Return (X, Y) of the center of cell containing provided text 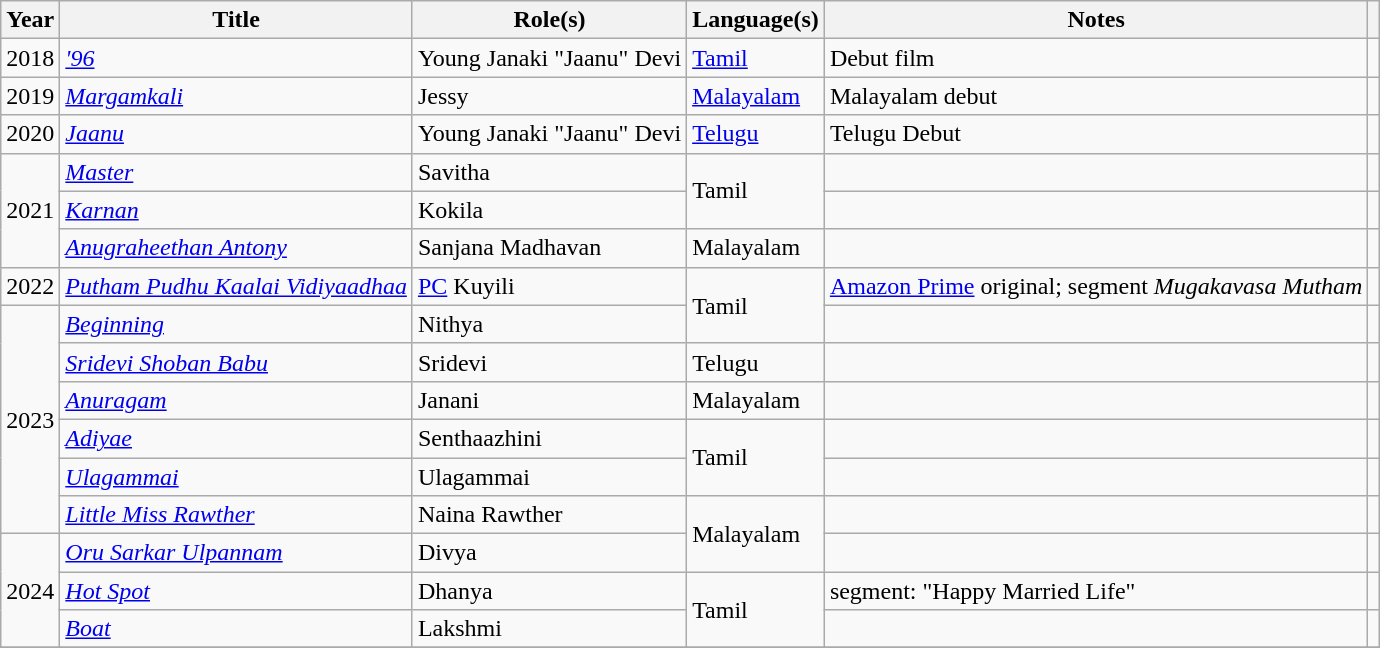
Notes (1096, 20)
Nithya (549, 324)
Master (236, 172)
2019 (30, 96)
Sridevi (549, 362)
Beginning (236, 324)
Margamkali (236, 96)
Hot Spot (236, 591)
Little Miss Rawther (236, 515)
Dhanya (549, 591)
Lakshmi (549, 629)
Kokila (549, 210)
Telugu Debut (1096, 134)
2021 (30, 210)
2022 (30, 286)
Malayalam debut (1096, 96)
Oru Sarkar Ulpannam (236, 553)
Anuragam (236, 400)
Role(s) (549, 20)
'96 (236, 58)
Jaanu (236, 134)
Sanjana Madhavan (549, 248)
Divya (549, 553)
Karnan (236, 210)
Senthaazhini (549, 438)
Anugraheethan Antony (236, 248)
Amazon Prime original; segment Mugakavasa Mutham (1096, 286)
Title (236, 20)
2018 (30, 58)
Naina Rawther (549, 515)
Janani (549, 400)
Savitha (549, 172)
Language(s) (756, 20)
Year (30, 20)
Jessy (549, 96)
Adiyae (236, 438)
Boat (236, 629)
2020 (30, 134)
Sridevi Shoban Babu (236, 362)
segment: "Happy Married Life" (1096, 591)
2024 (30, 591)
PC Kuyili (549, 286)
2023 (30, 419)
Putham Pudhu Kaalai Vidiyaadhaa (236, 286)
Debut film (1096, 58)
